Determine the [X, Y] coordinate at the center of the cell enclosing the given text.  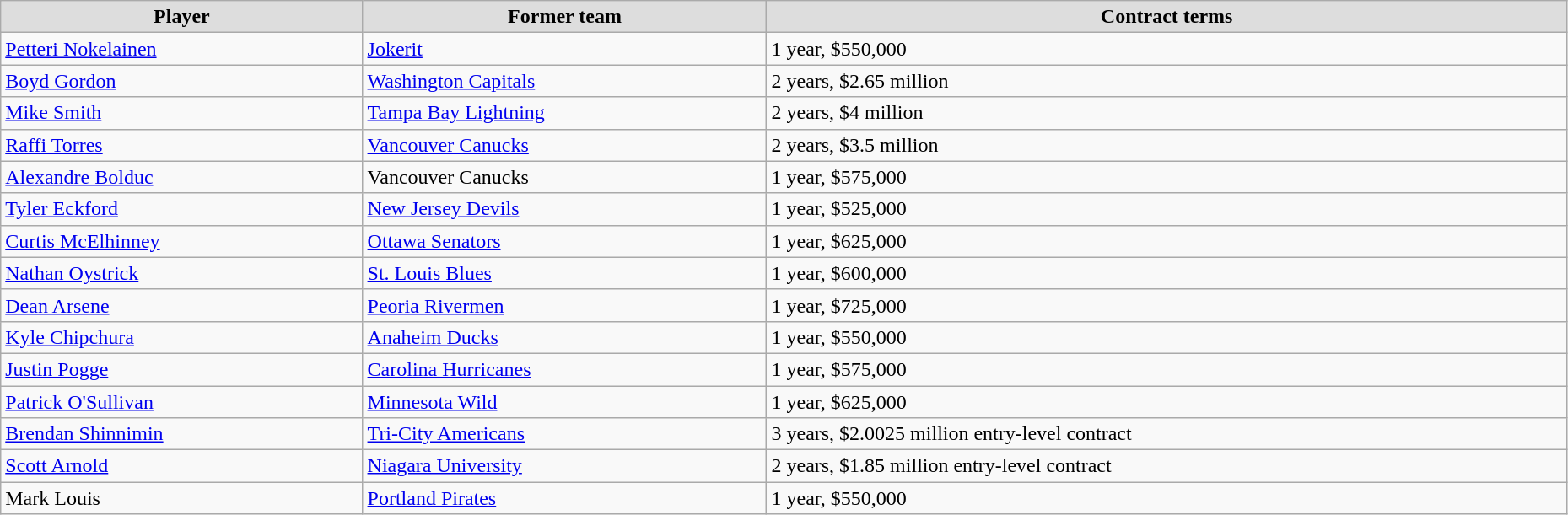
Brendan Shinnimin [182, 434]
Niagara University [565, 466]
Mike Smith [182, 113]
Minnesota Wild [565, 402]
Nathan Oystrick [182, 273]
Portland Pirates [565, 498]
Patrick O'Sullivan [182, 402]
Curtis McElhinney [182, 241]
2 years, $2.65 million [1167, 81]
Alexandre Bolduc [182, 177]
Kyle Chipchura [182, 337]
Tri-City Americans [565, 434]
2 years, $4 million [1167, 113]
Mark Louis [182, 498]
2 years, $1.85 million entry-level contract [1167, 466]
Justin Pogge [182, 369]
Former team [565, 17]
1 year, $600,000 [1167, 273]
Dean Arsene [182, 305]
Washington Capitals [565, 81]
New Jersey Devils [565, 209]
Raffi Torres [182, 145]
Scott Arnold [182, 466]
Petteri Nokelainen [182, 49]
1 year, $525,000 [1167, 209]
Boyd Gordon [182, 81]
Tampa Bay Lightning [565, 113]
Carolina Hurricanes [565, 369]
Player [182, 17]
St. Louis Blues [565, 273]
Jokerit [565, 49]
Contract terms [1167, 17]
Anaheim Ducks [565, 337]
Ottawa Senators [565, 241]
1 year, $725,000 [1167, 305]
2 years, $3.5 million [1167, 145]
Peoria Rivermen [565, 305]
Tyler Eckford [182, 209]
3 years, $2.0025 million entry-level contract [1167, 434]
